Pinpoint the cell where the given text exists, returning its [x, y] midpoint coordinate. 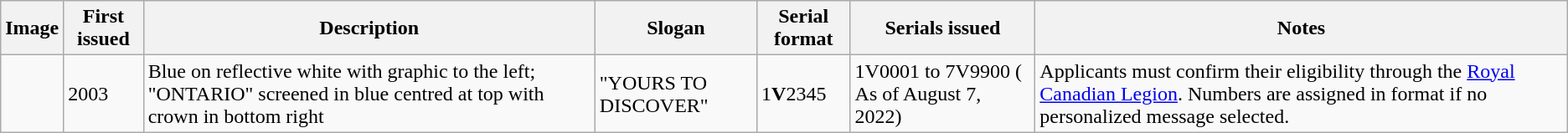
Slogan [675, 28]
Notes [1302, 28]
1V0001 to 7V9900 ( As of August 7, 2022) [943, 94]
Serial format [804, 28]
Description [369, 28]
Serials issued [943, 28]
1V2345 [804, 94]
Blue on reflective white with graphic to the left; "ONTARIO" screened in blue centred at top with crown in bottom right [369, 94]
Image [32, 28]
First issued [104, 28]
"YOURS TO DISCOVER" [675, 94]
Applicants must confirm their eligibility through the Royal Canadian Legion. Numbers are assigned in format if no personalized message selected. [1302, 94]
2003 [104, 94]
